Find where the given text appears and provide that cell's center as [X, Y] coordinate. 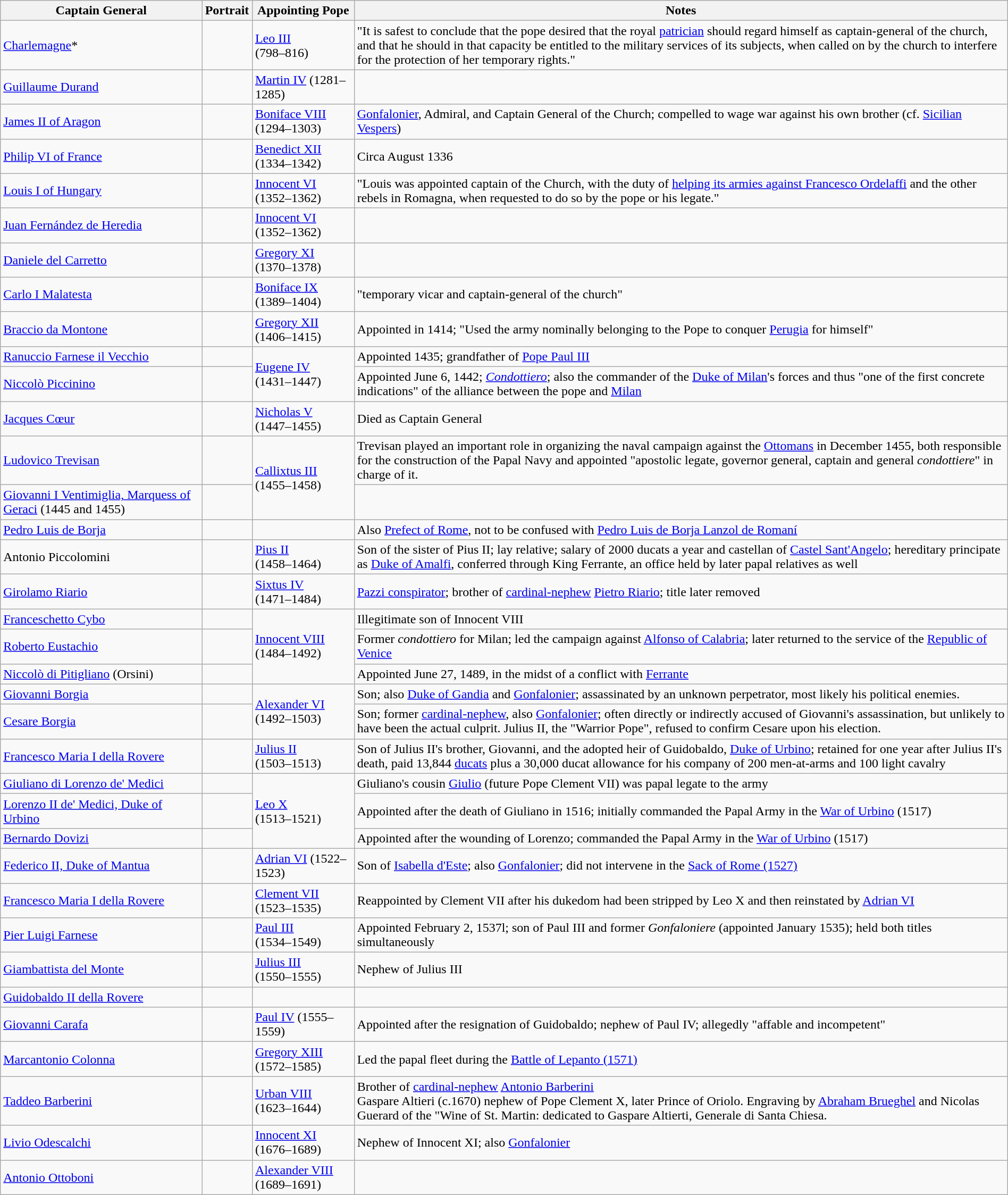
Appointed after the resignation of Guidobaldo; nephew of Paul IV; allegedly "affable and incompetent" [681, 1024]
Taddeo Barberini [101, 1101]
Ludovico Trevisan [101, 461]
Julius II(1503–1513) [303, 756]
Adrian VI (1522–1523) [303, 866]
Charlemagne* [101, 45]
Pier Luigi Farnese [101, 935]
Antonio Ottoboni [101, 1177]
Carlo I Malatesta [101, 295]
Appointed after the death of Giuliano in 1516; initially commanded the Papal Army in the War of Urbino (1517) [681, 810]
"temporary vicar and captain-general of the church" [681, 295]
Callixtus III (1455–1458) [303, 478]
Louis I of Hungary [101, 190]
Livio Odescalchi [101, 1142]
Niccolò Piccinino [101, 384]
Gonfalonier, Admiral, and Captain General of the Church; compelled to wage war against his own brother (cf. Sicilian Vespers) [681, 121]
Roberto Eustachio [101, 647]
Illegitimate son of Innocent VIII [681, 619]
Federico II, Duke of Mantua [101, 866]
Son; also Duke of Gandia and Gonfalonier; assassinated by an unknown perpetrator, most likely his political enemies. [681, 694]
Leo X(1513–1521) [303, 810]
Daniele del Carretto [101, 260]
Appointed June 27, 1489, in the midst of a conflict with Ferrante [681, 674]
Pazzi conspirator; brother of cardinal-nephew Pietro Riario; title later removed [681, 591]
Died as Captain General [681, 418]
Nicholas V (1447–1455) [303, 418]
Gregory XIII (1572–1585) [303, 1059]
Innocent XI (1676–1689) [303, 1142]
Nephew of Innocent XI; also Gonfalonier [681, 1142]
Appointing Pope [303, 11]
Leo III(798–816) [303, 45]
Lorenzo II de' Medici, Duke of Urbino [101, 810]
Benedict XII (1334–1342) [303, 156]
Nephew of Julius III [681, 970]
Boniface IX(1389–1404) [303, 295]
Braccio da Montone [101, 329]
Former condottiero for Milan; led the campaign against Alfonso of Calabria; later returned to the service of the Republic of Venice [681, 647]
Appointed in 1414; "Used the army nominally belonging to the Pope to conquer Perugia for himself" [681, 329]
Also Prefect of Rome, not to be confused with Pedro Luis de Borja Lanzol de Romaní [681, 530]
Philip VI of France [101, 156]
Boniface VIII(1294–1303) [303, 121]
Notes [681, 11]
Julius III(1550–1555) [303, 970]
Antonio Piccolomini [101, 557]
Sixtus IV(1471–1484) [303, 591]
Cesare Borgia [101, 721]
Ranuccio Farnese il Vecchio [101, 356]
Eugene IV(1431–1447) [303, 373]
Guillaume Durand [101, 87]
Paul III(1534–1549) [303, 935]
Giuliano di Lorenzo de' Medici [101, 783]
Martin IV (1281–1285) [303, 87]
Giovanni I Ventimiglia, Marquess of Geraci (1445 and 1455) [101, 502]
Circa August 1336 [681, 156]
Giovanni Carafa [101, 1024]
Jacques Cœur [101, 418]
Portrait [228, 11]
Alexander VIII (1689–1691) [303, 1177]
Son of Isabella d'Este; also Gonfalonier; did not intervene in the Sack of Rome (1527) [681, 866]
Reappointed by Clement VII after his dukedom had been stripped by Leo X and then reinstated by Adrian VI [681, 900]
James II of Aragon [101, 121]
Juan Fernández de Heredia [101, 225]
Guidobaldo II della Rovere [101, 997]
Giovanni Borgia [101, 694]
Paul IV (1555–1559) [303, 1024]
Gregory XI (1370–1378) [303, 260]
Urban VIII(1623–1644) [303, 1101]
Giuliano's cousin Giulio (future Pope Clement VII) was papal legate to the army [681, 783]
Led the papal fleet during the Battle of Lepanto (1571) [681, 1059]
Pius II(1458–1464) [303, 557]
Niccolò di Pitigliano (Orsini) [101, 674]
Girolamo Riario [101, 591]
Giambattista del Monte [101, 970]
Appointed 1435; grandfather of Pope Paul III [681, 356]
Bernardo Dovizi [101, 838]
Clement VII(1523–1535) [303, 900]
Alexander VI(1492–1503) [303, 712]
Innocent VIII (1484–1492) [303, 647]
Appointed February 2, 1537l; son of Paul III and former Gonfaloniere (appointed January 1535); held both titles simultaneously [681, 935]
Franceschetto Cybo [101, 619]
Marcantonio Colonna [101, 1059]
Captain General [101, 11]
Appointed after the wounding of Lorenzo; commanded the Papal Army in the War of Urbino (1517) [681, 838]
Gregory XII (1406–1415) [303, 329]
Pedro Luis de Borja [101, 530]
